Extract the [X, Y] coordinate from the center of the cell holding the provided text.  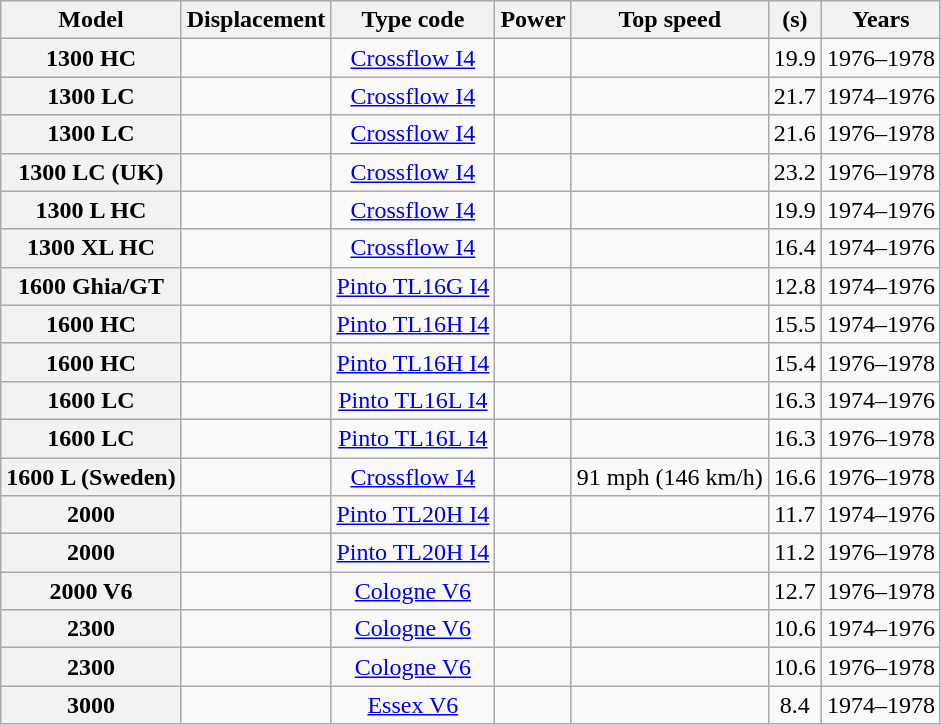
Displacement [256, 20]
Years [880, 20]
12.7 [794, 591]
Essex V6 [413, 705]
12.8 [794, 286]
Pinto TL16G I4 [413, 286]
2000 V6 [91, 591]
91 mph (146 km/h) [670, 477]
8.4 [794, 705]
16.6 [794, 477]
11.7 [794, 515]
1300 LC (UK) [91, 172]
21.7 [794, 96]
1600 L (Sweden) [91, 477]
11.2 [794, 553]
3000 [91, 705]
Model [91, 20]
(s) [794, 20]
Power [533, 20]
16.4 [794, 248]
1600 Ghia/GT [91, 286]
21.6 [794, 134]
1300 HC [91, 58]
15.4 [794, 362]
1974–1978 [880, 705]
Type code [413, 20]
15.5 [794, 324]
Top speed [670, 20]
23.2 [794, 172]
1300 L HC [91, 210]
1300 XL HC [91, 248]
